From the cell containing the given text, extract its center point as [X, Y] coordinate. 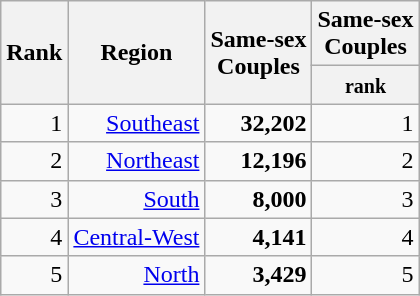
Region [136, 52]
4,141 [258, 237]
Rank [34, 52]
12,196 [258, 161]
Southeast [136, 123]
32,202 [258, 123]
South [136, 199]
rank [366, 85]
Central-West [136, 237]
Same-sexCouples [366, 34]
Northeast [136, 161]
Same-sex Couples [258, 52]
North [136, 275]
3,429 [258, 275]
8,000 [258, 199]
